From the cell containing the given text, extract its center point as (X, Y) coordinate. 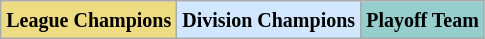
Division Champions (269, 20)
Playoff Team (423, 20)
League Champions (89, 20)
